From the cell containing the given text, extract its center point as (x, y) coordinate. 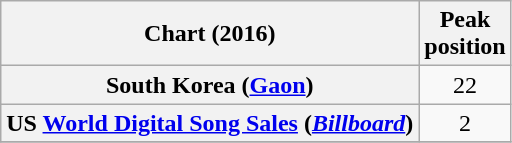
US World Digital Song Sales (Billboard) (210, 123)
2 (465, 123)
22 (465, 85)
South Korea (Gaon) (210, 85)
Chart (2016) (210, 34)
Peakposition (465, 34)
